Return (x, y) of the center of cell containing provided text 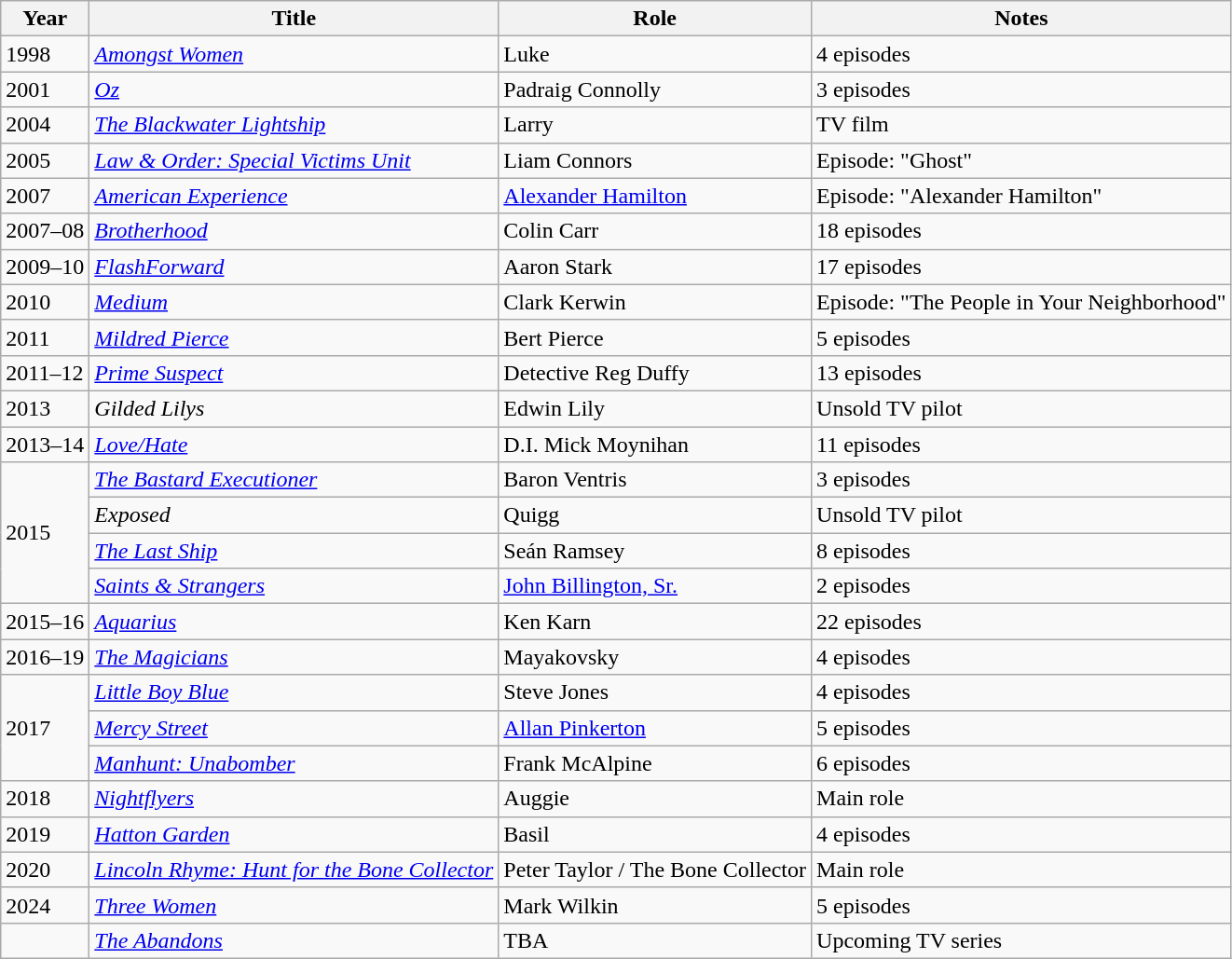
The Abandons (294, 940)
Upcoming TV series (1021, 940)
2018 (45, 799)
Episode: "Alexander Hamilton" (1021, 196)
Exposed (294, 515)
Nightflyers (294, 799)
22 episodes (1021, 622)
2011–12 (45, 373)
2024 (45, 905)
8 episodes (1021, 551)
Steve Jones (655, 692)
2009–10 (45, 267)
Saints & Strangers (294, 586)
Aquarius (294, 622)
Luke (655, 54)
D.I. Mick Moynihan (655, 445)
13 episodes (1021, 373)
2019 (45, 834)
6 episodes (1021, 763)
11 episodes (1021, 445)
Padraig Connolly (655, 89)
2013–14 (45, 445)
The Blackwater Lightship (294, 125)
The Bastard Executioner (294, 480)
Episode: "The People in Your Neighborhood" (1021, 302)
The Magicians (294, 657)
2 episodes (1021, 586)
Love/Hate (294, 445)
Seán Ramsey (655, 551)
Mark Wilkin (655, 905)
Manhunt: Unabomber (294, 763)
Mercy Street (294, 728)
2016–19 (45, 657)
2015 (45, 533)
1998 (45, 54)
Bert Pierce (655, 337)
Hatton Garden (294, 834)
2017 (45, 728)
Role (655, 19)
Baron Ventris (655, 480)
Lincoln Rhyme: Hunt for the Bone Collector (294, 870)
Clark Kerwin (655, 302)
Medium (294, 302)
17 episodes (1021, 267)
Title (294, 19)
American Experience (294, 196)
Three Women (294, 905)
Larry (655, 125)
2011 (45, 337)
Auggie (655, 799)
Mayakovsky (655, 657)
Edwin Lily (655, 408)
2015–16 (45, 622)
18 episodes (1021, 231)
Basil (655, 834)
Peter Taylor / The Bone Collector (655, 870)
Mildred Pierce (294, 337)
Oz (294, 89)
Aaron Stark (655, 267)
Notes (1021, 19)
Frank McAlpine (655, 763)
Colin Carr (655, 231)
Episode: "Ghost" (1021, 160)
John Billington, Sr. (655, 586)
Little Boy Blue (294, 692)
2004 (45, 125)
The Last Ship (294, 551)
Amongst Women (294, 54)
Brotherhood (294, 231)
2007 (45, 196)
2007–08 (45, 231)
Prime Suspect (294, 373)
Law & Order: Special Victims Unit (294, 160)
FlashForward (294, 267)
2020 (45, 870)
Alexander Hamilton (655, 196)
2005 (45, 160)
2013 (45, 408)
2001 (45, 89)
Allan Pinkerton (655, 728)
Quigg (655, 515)
Liam Connors (655, 160)
TV film (1021, 125)
Gilded Lilys (294, 408)
Year (45, 19)
TBA (655, 940)
Detective Reg Duffy (655, 373)
2010 (45, 302)
Ken Karn (655, 622)
